Output the [x, y] coordinate of the center of the cell containing the given text.  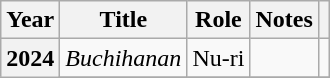
2024 [30, 58]
Year [30, 20]
Buchihanan [124, 58]
Nu-ri [218, 58]
Title [124, 20]
Notes [284, 20]
Role [218, 20]
